Scan for the cell matching the given text and deliver its (X, Y) coordinate at center. 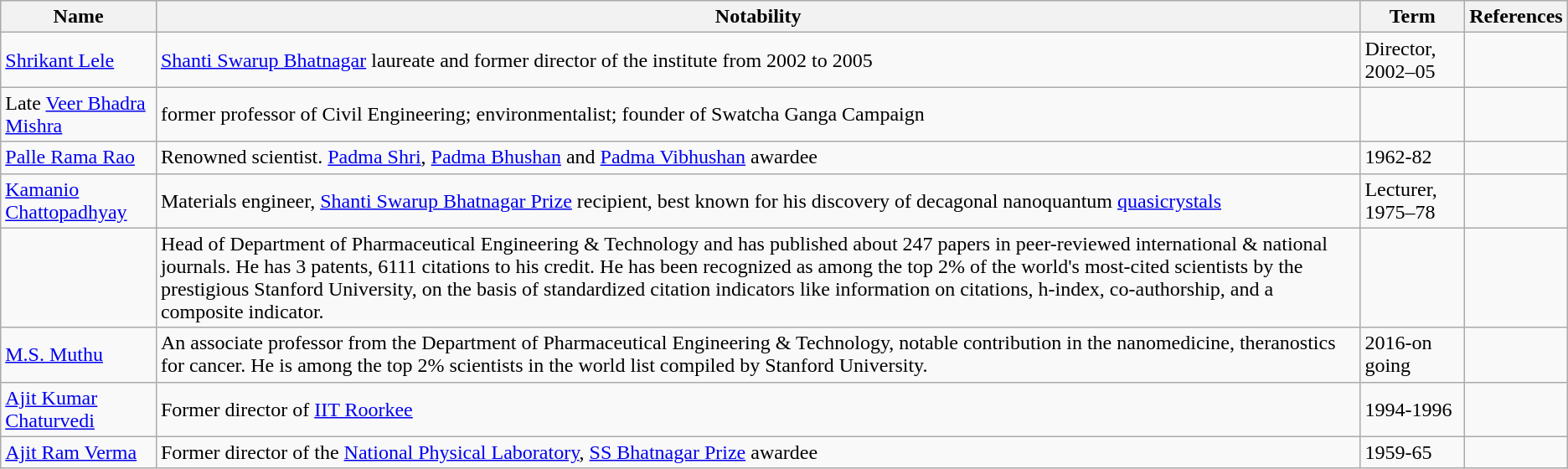
Name (79, 17)
former professor of Civil Engineering; environmentalist; founder of Swatcha Ganga Campaign (757, 114)
Renowned scientist. Padma Shri, Padma Bhushan and Padma Vibhushan awardee (757, 157)
Materials engineer, Shanti Swarup Bhatnagar Prize recipient, best known for his discovery of decagonal nanoquantum quasicrystals (757, 201)
Shrikant Lele (79, 60)
Notability (757, 17)
Ajit Ram Verma (79, 452)
1994-1996 (1412, 409)
Shanti Swarup Bhatnagar laureate and former director of the institute from 2002 to 2005 (757, 60)
Kamanio Chattopadhyay (79, 201)
Palle Rama Rao (79, 157)
1962-82 (1412, 157)
Ajit Kumar Chaturvedi (79, 409)
M.S. Muthu (79, 355)
Late Veer Bhadra Mishra (79, 114)
Director, 2002–05 (1412, 60)
Former director of IIT Roorkee (757, 409)
Term (1412, 17)
2016-on going (1412, 355)
1959-65 (1412, 452)
References (1516, 17)
Former director of the National Physical Laboratory, SS Bhatnagar Prize awardee (757, 452)
Lecturer, 1975–78 (1412, 201)
